From the cell containing the given text, extract its center point as [x, y] coordinate. 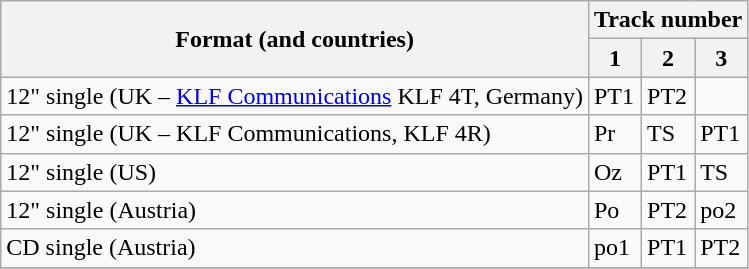
12" single (Austria) [295, 210]
12" single (UK – KLF Communications KLF 4T, Germany) [295, 96]
3 [722, 58]
Pr [614, 134]
Oz [614, 172]
po1 [614, 248]
1 [614, 58]
2 [668, 58]
po2 [722, 210]
12" single (US) [295, 172]
CD single (Austria) [295, 248]
Po [614, 210]
Track number [668, 20]
Format (and countries) [295, 39]
12" single (UK – KLF Communications, KLF 4R) [295, 134]
